Search for the cell housing the specified text and yield its (x, y) center coordinate. 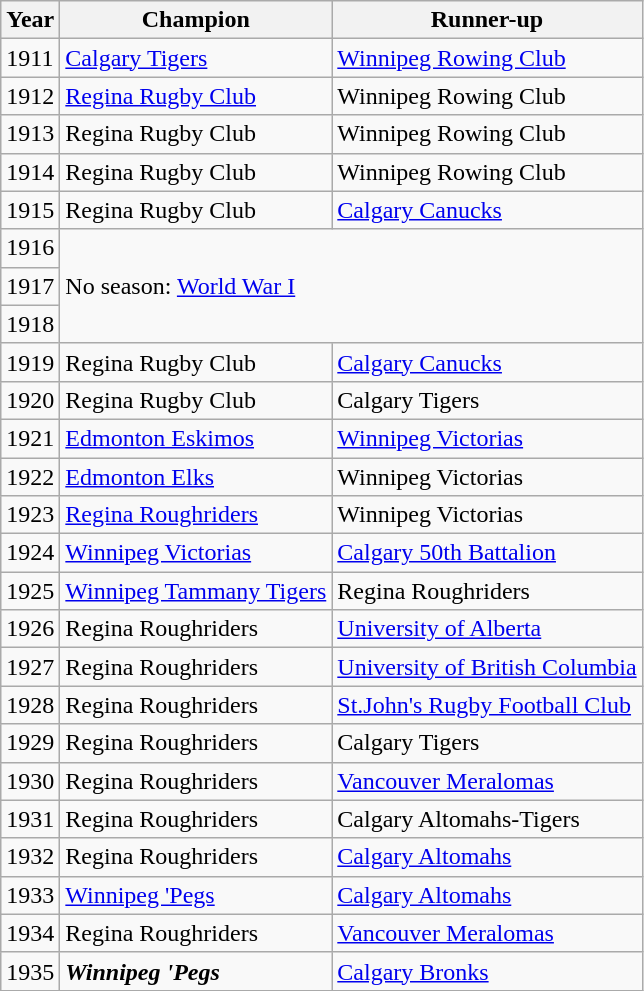
University of Alberta (487, 629)
Calgary Altomahs-Tigers (487, 819)
1927 (30, 667)
Year (30, 20)
Winnipeg Tammany Tigers (196, 591)
1920 (30, 400)
St.John's Rugby Football Club (487, 705)
Runner-up (487, 20)
1913 (30, 134)
1925 (30, 591)
1933 (30, 895)
1916 (30, 248)
1929 (30, 743)
1934 (30, 933)
1923 (30, 515)
1919 (30, 362)
No season: World War I (351, 286)
1928 (30, 705)
Calgary 50th Battalion (487, 553)
1926 (30, 629)
Calgary Bronks (487, 971)
1932 (30, 857)
1911 (30, 58)
1914 (30, 172)
1935 (30, 971)
1921 (30, 438)
Edmonton Elks (196, 477)
1917 (30, 286)
1912 (30, 96)
1924 (30, 553)
1915 (30, 210)
1922 (30, 477)
University of British Columbia (487, 667)
Edmonton Eskimos (196, 438)
1931 (30, 819)
1918 (30, 324)
1930 (30, 781)
Champion (196, 20)
